Pinpoint the cell where the given text exists, returning its (X, Y) midpoint coordinate. 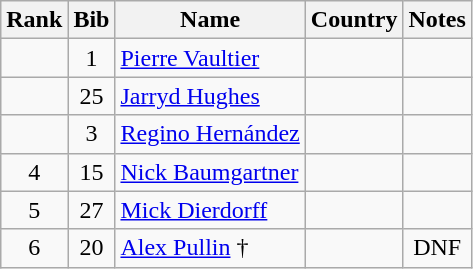
DNF (437, 248)
Notes (437, 20)
Country (354, 20)
27 (92, 210)
4 (34, 172)
Name (210, 20)
Pierre Vaultier (210, 58)
Alex Pullin † (210, 248)
5 (34, 210)
25 (92, 96)
6 (34, 248)
1 (92, 58)
Jarryd Hughes (210, 96)
20 (92, 248)
Rank (34, 20)
Regino Hernández (210, 134)
Bib (92, 20)
Nick Baumgartner (210, 172)
Mick Dierdorff (210, 210)
3 (92, 134)
15 (92, 172)
